Scan for the cell matching the given text and deliver its (X, Y) coordinate at center. 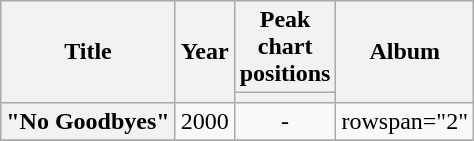
Year (204, 52)
Album (405, 52)
Title (88, 52)
"No Goodbyes" (88, 121)
rowspan="2" (405, 121)
2000 (204, 121)
Peak chart positions (285, 47)
- (285, 121)
